Output the [x, y] coordinate of the center of the cell containing the given text.  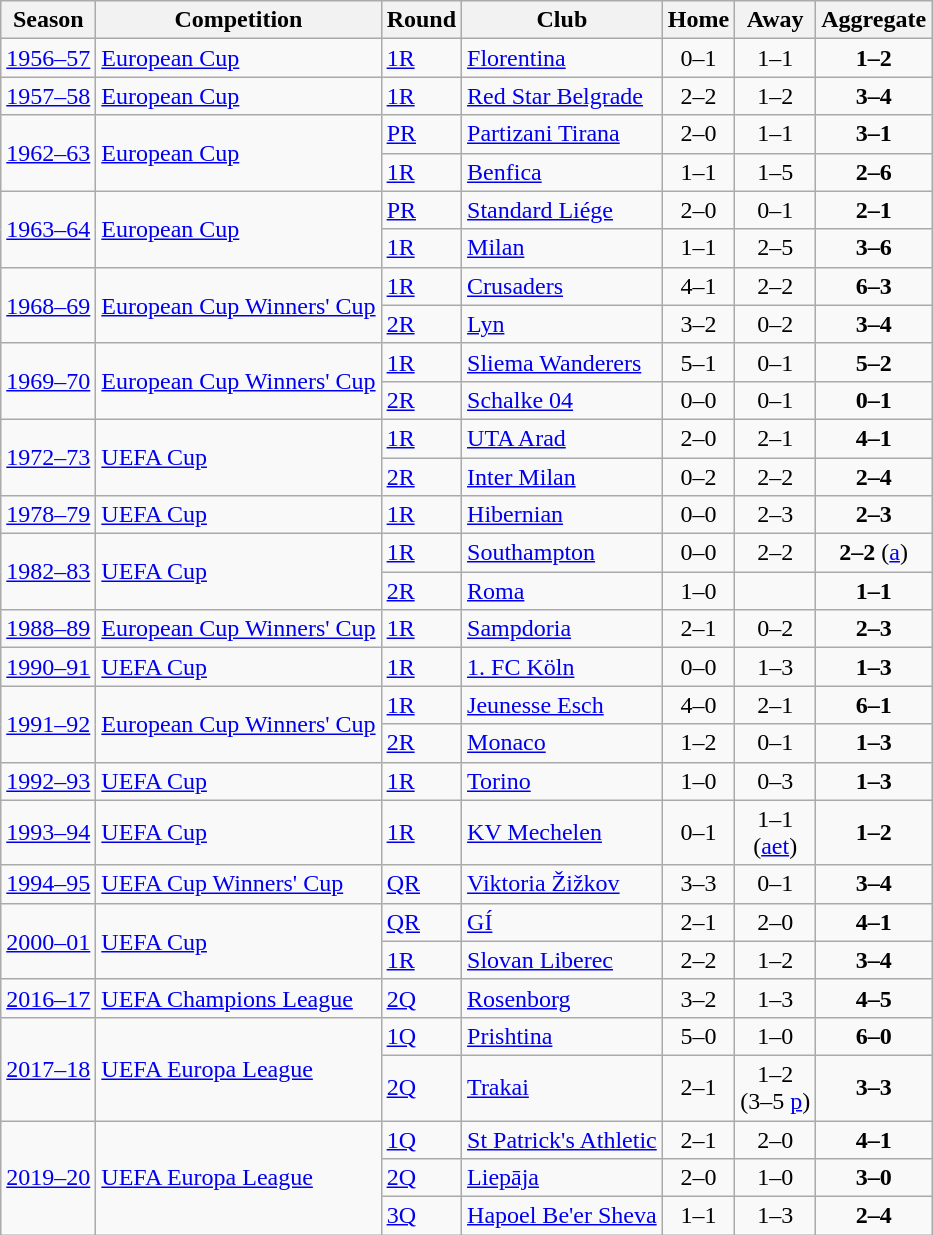
Viktoria Žižkov [562, 884]
6–1 [874, 705]
6–3 [874, 286]
1969–70 [48, 381]
3–0 [874, 1178]
1978–79 [48, 515]
Standard Liége [562, 210]
1–2 (3–5 p) [776, 1088]
Crusaders [562, 286]
1–1 (aet) [776, 832]
4–0 [698, 705]
St Patrick's Athletic [562, 1139]
Away [776, 20]
2019–20 [48, 1177]
Roma [562, 591]
3–1 [874, 134]
1992–93 [48, 781]
Round [421, 20]
1993–94 [48, 832]
Schalke 04 [562, 400]
2–6 [874, 172]
1968–69 [48, 305]
6–0 [874, 1036]
Aggregate [874, 20]
Sampdoria [562, 629]
KV Mechelen [562, 832]
2–5 [776, 248]
Home [698, 20]
UEFA Champions League [238, 998]
1994–95 [48, 884]
5–0 [698, 1036]
UTA Arad [562, 438]
Trakai [562, 1088]
Monaco [562, 743]
0–3 [776, 781]
5–2 [874, 362]
Liepāja [562, 1178]
3–6 [874, 248]
Jeunesse Esch [562, 705]
2000–01 [48, 941]
1957–58 [48, 96]
4–5 [874, 998]
Slovan Liberec [562, 960]
Club [562, 20]
2017–18 [48, 1068]
1991–92 [48, 724]
Southampton [562, 553]
Sliema Wanderers [562, 362]
Competition [238, 20]
1982–83 [48, 572]
Lyn [562, 324]
Red Star Belgrade [562, 96]
Rosenborg [562, 998]
Benfica [562, 172]
1963–64 [48, 229]
1. FC Köln [562, 667]
Inter Milan [562, 477]
2016–17 [48, 998]
Hapoel Be'er Sheva [562, 1216]
1988–89 [48, 629]
Florentina [562, 58]
1990–91 [48, 667]
Season [48, 20]
2–2 (a) [874, 553]
1962–63 [48, 153]
5–1 [698, 362]
Torino [562, 781]
UEFA Cup Winners' Cup [238, 884]
1–5 [776, 172]
Partizani Tirana [562, 134]
3Q [421, 1216]
1956–57 [48, 58]
1972–73 [48, 457]
GÍ [562, 922]
Hibernian [562, 515]
Milan [562, 248]
Prishtina [562, 1036]
